Scan for the cell matching the given text and deliver its [X, Y] coordinate at center. 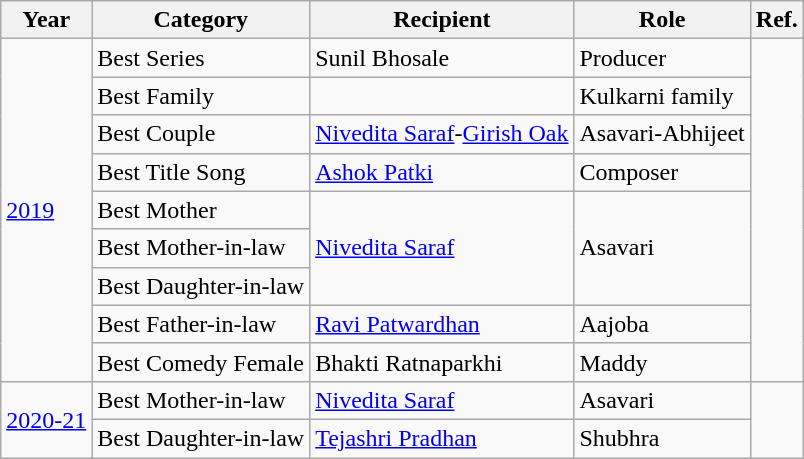
Year [46, 20]
Asavari-Abhijeet [662, 134]
Kulkarni family [662, 96]
Best Family [201, 96]
Ravi Patwardhan [442, 324]
Composer [662, 172]
Aajoba [662, 324]
Nivedita Saraf-Girish Oak [442, 134]
2019 [46, 210]
Best Series [201, 58]
Bhakti Ratnaparkhi [442, 362]
2020-21 [46, 419]
Best Father-in-law [201, 324]
Sunil Bhosale [442, 58]
Maddy [662, 362]
Shubhra [662, 438]
Ref. [776, 20]
Best Mother [201, 210]
Ashok Patki [442, 172]
Role [662, 20]
Best Couple [201, 134]
Best Title Song [201, 172]
Producer [662, 58]
Best Comedy Female [201, 362]
Recipient [442, 20]
Tejashri Pradhan [442, 438]
Category [201, 20]
